Identify which cell holds the provided text, then report its [x, y] central coordinate. 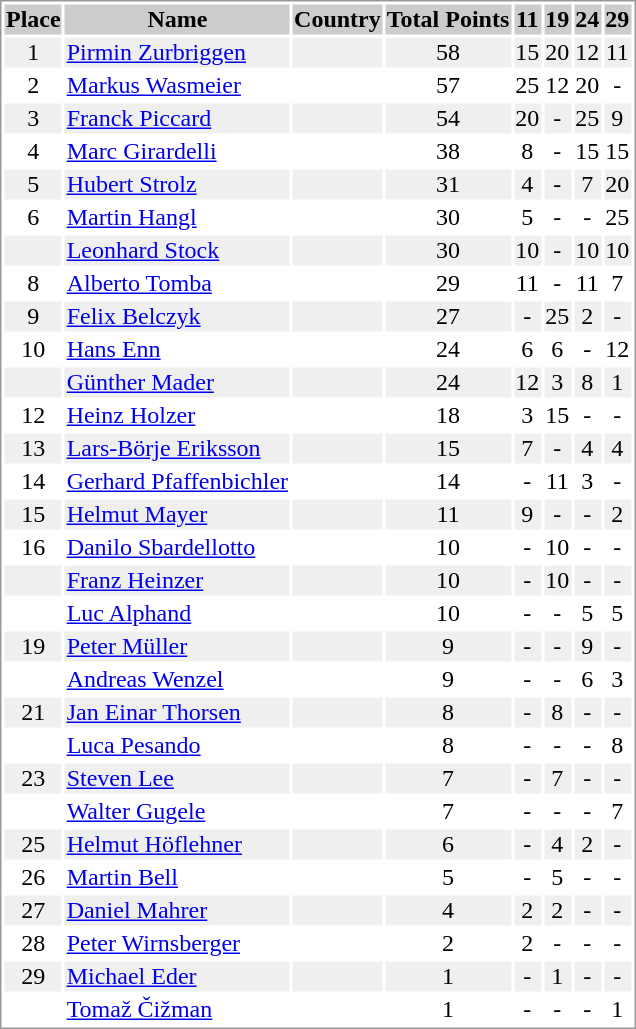
Marc Girardelli [177, 151]
57 [448, 85]
Luc Alphand [177, 613]
Leonhard Stock [177, 251]
31 [448, 185]
Peter Wirnsberger [177, 943]
Günther Mader [177, 383]
Helmut Mayer [177, 515]
16 [33, 547]
26 [33, 877]
Place [33, 19]
Martin Bell [177, 877]
Gerhard Pfaffenbichler [177, 481]
Hubert Strolz [177, 185]
Felix Belczyk [177, 317]
58 [448, 53]
Name [177, 19]
Steven Lee [177, 779]
Heinz Holzer [177, 415]
Country [338, 19]
Martin Hangl [177, 217]
Markus Wasmeier [177, 85]
54 [448, 119]
Jan Einar Thorsen [177, 713]
28 [33, 943]
Pirmin Zurbriggen [177, 53]
Alberto Tomba [177, 283]
Lars-Börje Eriksson [177, 449]
Andreas Wenzel [177, 679]
23 [33, 779]
38 [448, 151]
Daniel Mahrer [177, 911]
Tomaž Čižman [177, 1009]
Hans Enn [177, 349]
Walter Gugele [177, 811]
21 [33, 713]
Total Points [448, 19]
13 [33, 449]
Peter Müller [177, 647]
Helmut Höflehner [177, 845]
18 [448, 415]
Michael Eder [177, 977]
Franz Heinzer [177, 581]
Luca Pesando [177, 745]
Franck Piccard [177, 119]
Danilo Sbardellotto [177, 547]
